Locate the cell with the specified text and output its (X, Y) center coordinate. 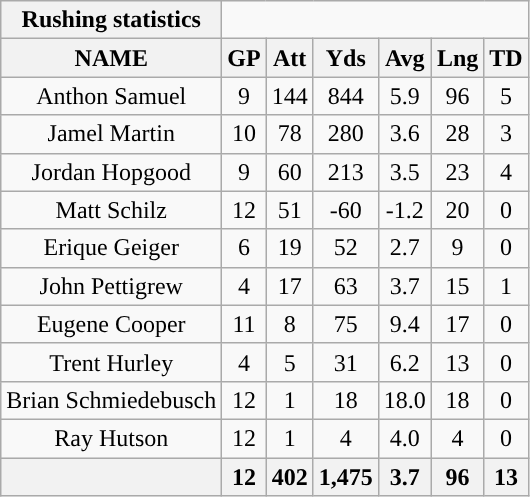
9.4 (404, 324)
51 (290, 210)
63 (346, 286)
John Pettigrew (112, 286)
6 (244, 248)
52 (346, 248)
1,475 (346, 477)
31 (346, 362)
Jamel Martin (112, 134)
Rushing statistics (112, 20)
NAME (112, 58)
402 (290, 477)
19 (290, 248)
280 (346, 134)
4.0 (404, 438)
Avg (404, 58)
11 (244, 324)
TD (506, 58)
28 (457, 134)
Matt Schilz (112, 210)
15 (457, 286)
Brian Schmiedebusch (112, 400)
-1.2 (404, 210)
Ray Hutson (112, 438)
Jordan Hopgood (112, 172)
Anthon Samuel (112, 96)
Eugene Cooper (112, 324)
-60 (346, 210)
Trent Hurley (112, 362)
Erique Geiger (112, 248)
Yds (346, 58)
10 (244, 134)
144 (290, 96)
23 (457, 172)
75 (346, 324)
844 (346, 96)
3.5 (404, 172)
Lng (457, 58)
60 (290, 172)
Att (290, 58)
6.2 (404, 362)
8 (290, 324)
20 (457, 210)
5.9 (404, 96)
213 (346, 172)
3 (506, 134)
18.0 (404, 400)
3.6 (404, 134)
78 (290, 134)
2.7 (404, 248)
GP (244, 58)
